Extract the (X, Y) coordinate from the center of the cell holding the provided text.  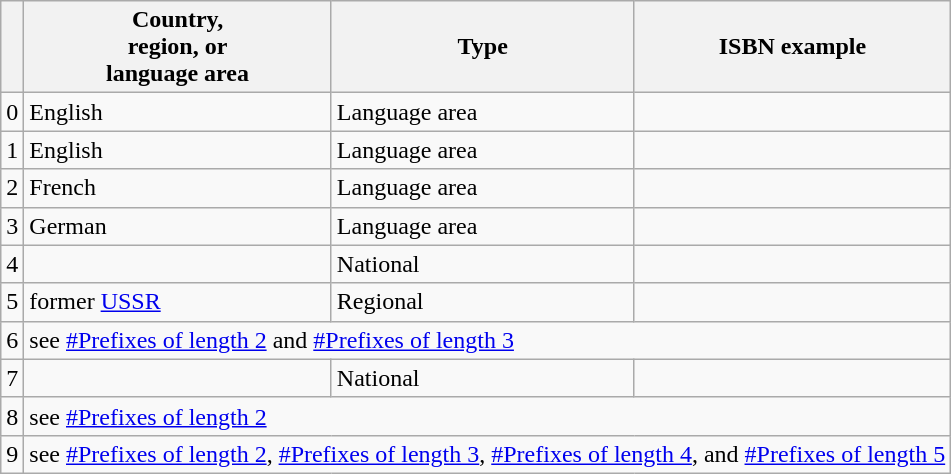
Country,region, orlanguage area (178, 47)
1 (12, 150)
0 (12, 112)
3 (12, 226)
French (178, 188)
6 (12, 340)
see #Prefixes of length 2 (488, 416)
see #Prefixes of length 2, #Prefixes of length 3, #Prefixes of length 4, and #Prefixes of length 5 (488, 454)
Type (482, 47)
8 (12, 416)
see #Prefixes of length 2 and #Prefixes of length 3 (488, 340)
4 (12, 264)
former USSR (178, 302)
9 (12, 454)
Regional (482, 302)
German (178, 226)
ISBN example (792, 47)
7 (12, 378)
5 (12, 302)
2 (12, 188)
